Detect which cell encompasses the target text, then output its [x, y] center coordinate. 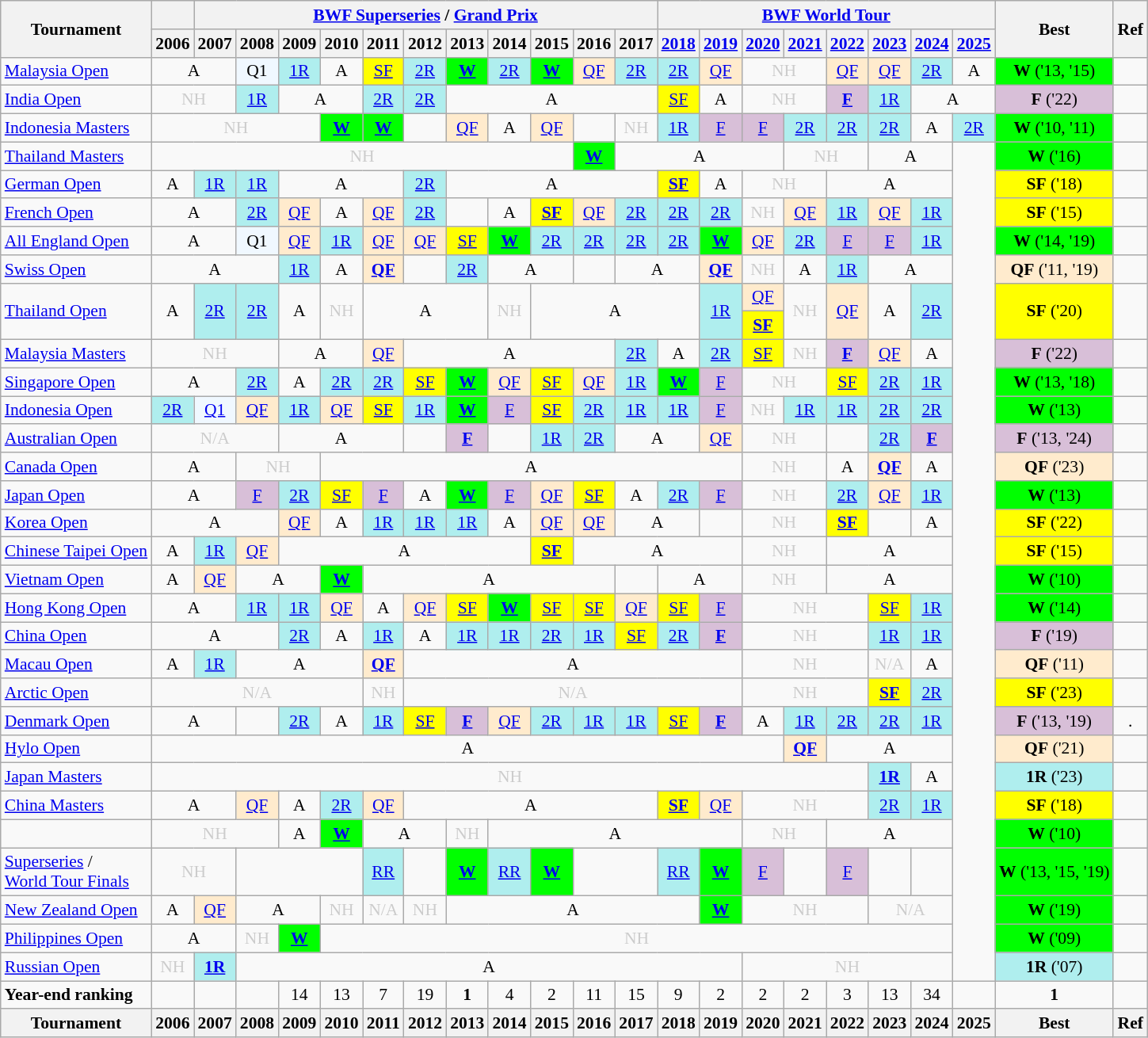
19 [425, 995]
1R ('07) [1055, 967]
Hylo Open [76, 749]
Australian Open [76, 439]
W ('16) [1055, 156]
F ('13, '19) [1055, 721]
F ('13, '24) [1055, 439]
Chinese Taipei Open [76, 551]
Vietnam Open [76, 580]
Thailand Masters [76, 156]
Malaysia Masters [76, 354]
W ('10, '11) [1055, 128]
QF ('23) [1055, 467]
9 [678, 995]
Malaysia Open [76, 71]
Superseries / World Tour Finals [76, 872]
1R ('23) [1055, 777]
Japan Open [76, 495]
W ('09) [1055, 939]
W ('19) [1055, 910]
Thailand Open [76, 311]
3 [848, 995]
SF ('23) [1055, 693]
W ('13, '18) [1055, 382]
Russian Open [76, 967]
7 [383, 995]
German Open [76, 185]
Korea Open [76, 523]
SF ('22) [1055, 523]
SF ('20) [1055, 311]
Singapore Open [76, 382]
14 [299, 995]
Year-end ranking [76, 995]
QF ('11) [1055, 665]
China Masters [76, 806]
All England Open [76, 241]
F ('19) [1055, 636]
QF ('11, '19) [1055, 269]
Indonesia Masters [76, 128]
Arctic Open [76, 693]
W ('14) [1055, 608]
Hong Kong Open [76, 608]
4 [509, 995]
Indonesia Open [76, 410]
India Open [76, 100]
15 [635, 995]
Canada Open [76, 467]
. [1130, 721]
Denmark Open [76, 721]
W ('13, '15) [1055, 71]
New Zealand Open [76, 910]
11 [594, 995]
Japan Masters [76, 777]
French Open [76, 213]
BWF World Tour [826, 15]
Macau Open [76, 665]
Swiss Open [76, 269]
Philippines Open [76, 939]
BWF Superseries / Grand Prix [425, 15]
QF ('21) [1055, 749]
34 [932, 995]
China Open [76, 636]
W ('13, '15, '19) [1055, 872]
W ('14, '19) [1055, 241]
